From the cell containing the given text, extract its center point as (X, Y) coordinate. 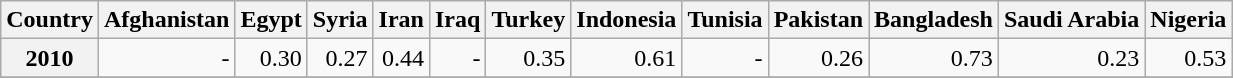
0.61 (626, 58)
Indonesia (626, 20)
Egypt (271, 20)
0.44 (401, 58)
Iran (401, 20)
Country (50, 20)
Syria (340, 20)
2010 (50, 58)
Bangladesh (934, 20)
0.23 (1071, 58)
Afghanistan (166, 20)
0.27 (340, 58)
0.73 (934, 58)
Saudi Arabia (1071, 20)
Iraq (457, 20)
0.26 (818, 58)
0.30 (271, 58)
0.53 (1188, 58)
Pakistan (818, 20)
Tunisia (725, 20)
Turkey (528, 20)
0.35 (528, 58)
Nigeria (1188, 20)
